From the cell containing the given text, extract its center point as (x, y) coordinate. 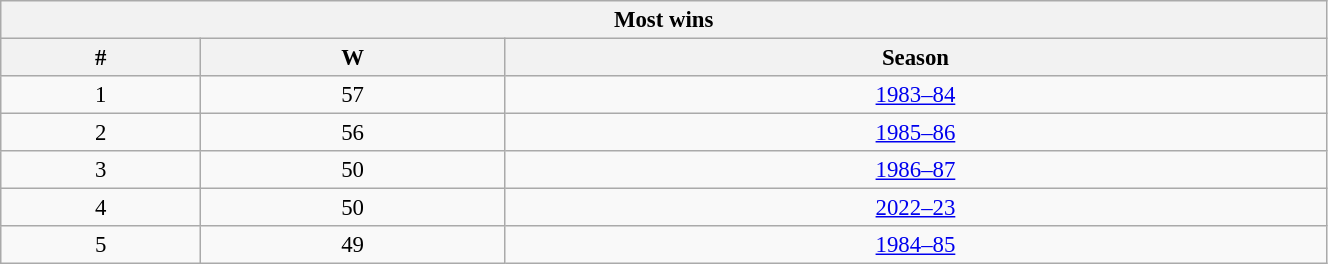
# (101, 58)
4 (101, 208)
Most wins (664, 20)
1985–86 (915, 133)
3 (101, 170)
1984–85 (915, 245)
49 (353, 245)
W (353, 58)
2022–23 (915, 208)
57 (353, 95)
5 (101, 245)
1983–84 (915, 95)
2 (101, 133)
1 (101, 95)
1986–87 (915, 170)
56 (353, 133)
Season (915, 58)
